Pinpoint the cell where the given text exists, returning its [x, y] midpoint coordinate. 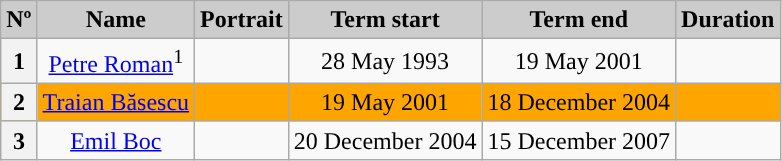
Name [116, 20]
3 [19, 140]
18 December 2004 [579, 102]
Traian Băsescu [116, 102]
Term start [385, 20]
Duration [728, 20]
1 [19, 62]
Portrait [242, 20]
Nº [19, 20]
15 December 2007 [579, 140]
2 [19, 102]
28 May 1993 [385, 62]
Term end [579, 20]
20 December 2004 [385, 140]
Petre Roman1 [116, 62]
Emil Boc [116, 140]
